Output the (X, Y) coordinate of the center of the cell containing the given text.  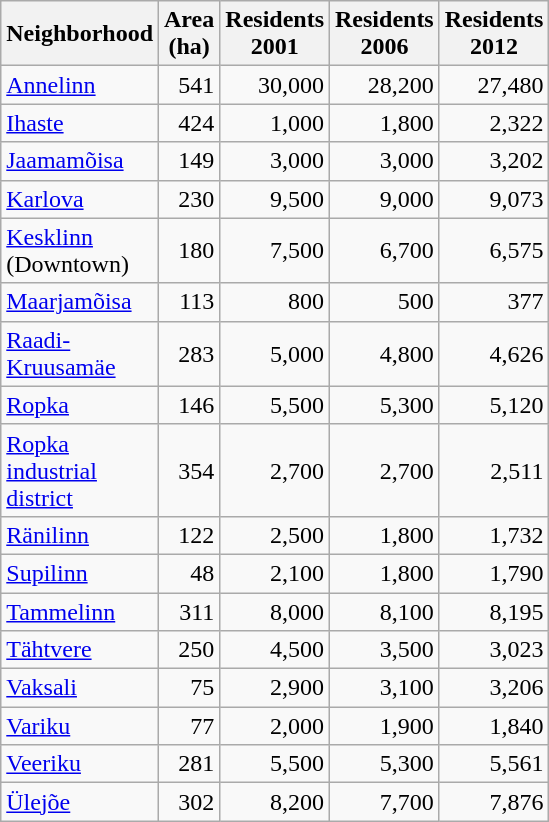
5,120 (494, 405)
27,480 (494, 85)
3,500 (385, 650)
302 (190, 802)
1,000 (275, 123)
Tähtvere (80, 650)
6,575 (494, 250)
Residents 2006 (385, 34)
Area (ha) (190, 34)
Residents 2012 (494, 34)
1,900 (385, 726)
30,000 (275, 85)
4,800 (385, 354)
377 (494, 302)
3,202 (494, 161)
800 (275, 302)
Annelinn (80, 85)
9,000 (385, 199)
2,000 (275, 726)
424 (190, 123)
180 (190, 250)
500 (385, 302)
Residents 2001 (275, 34)
281 (190, 764)
2,100 (275, 573)
Ropka industrial district (80, 470)
3,100 (385, 688)
9,073 (494, 199)
Ropka (80, 405)
9,500 (275, 199)
2,322 (494, 123)
Jaamamõisa (80, 161)
Ihaste (80, 123)
146 (190, 405)
8,195 (494, 611)
2,500 (275, 535)
7,500 (275, 250)
Karlova (80, 199)
8,100 (385, 611)
3,206 (494, 688)
Neighborhood (80, 34)
250 (190, 650)
2,511 (494, 470)
3,023 (494, 650)
1,732 (494, 535)
2,900 (275, 688)
283 (190, 354)
4,626 (494, 354)
Maarjamõisa (80, 302)
Ränilinn (80, 535)
8,200 (275, 802)
75 (190, 688)
1,790 (494, 573)
Veeriku (80, 764)
Vaksali (80, 688)
6,700 (385, 250)
48 (190, 573)
Supilinn (80, 573)
Kesklinn (Downtown) (80, 250)
541 (190, 85)
311 (190, 611)
7,876 (494, 802)
149 (190, 161)
8,000 (275, 611)
354 (190, 470)
113 (190, 302)
Ülejõe (80, 802)
77 (190, 726)
7,700 (385, 802)
28,200 (385, 85)
230 (190, 199)
1,840 (494, 726)
122 (190, 535)
Raadi-Kruusamäe (80, 354)
5,000 (275, 354)
Variku (80, 726)
5,561 (494, 764)
Tammelinn (80, 611)
4,500 (275, 650)
